From the cell containing the given text, extract its center point as [x, y] coordinate. 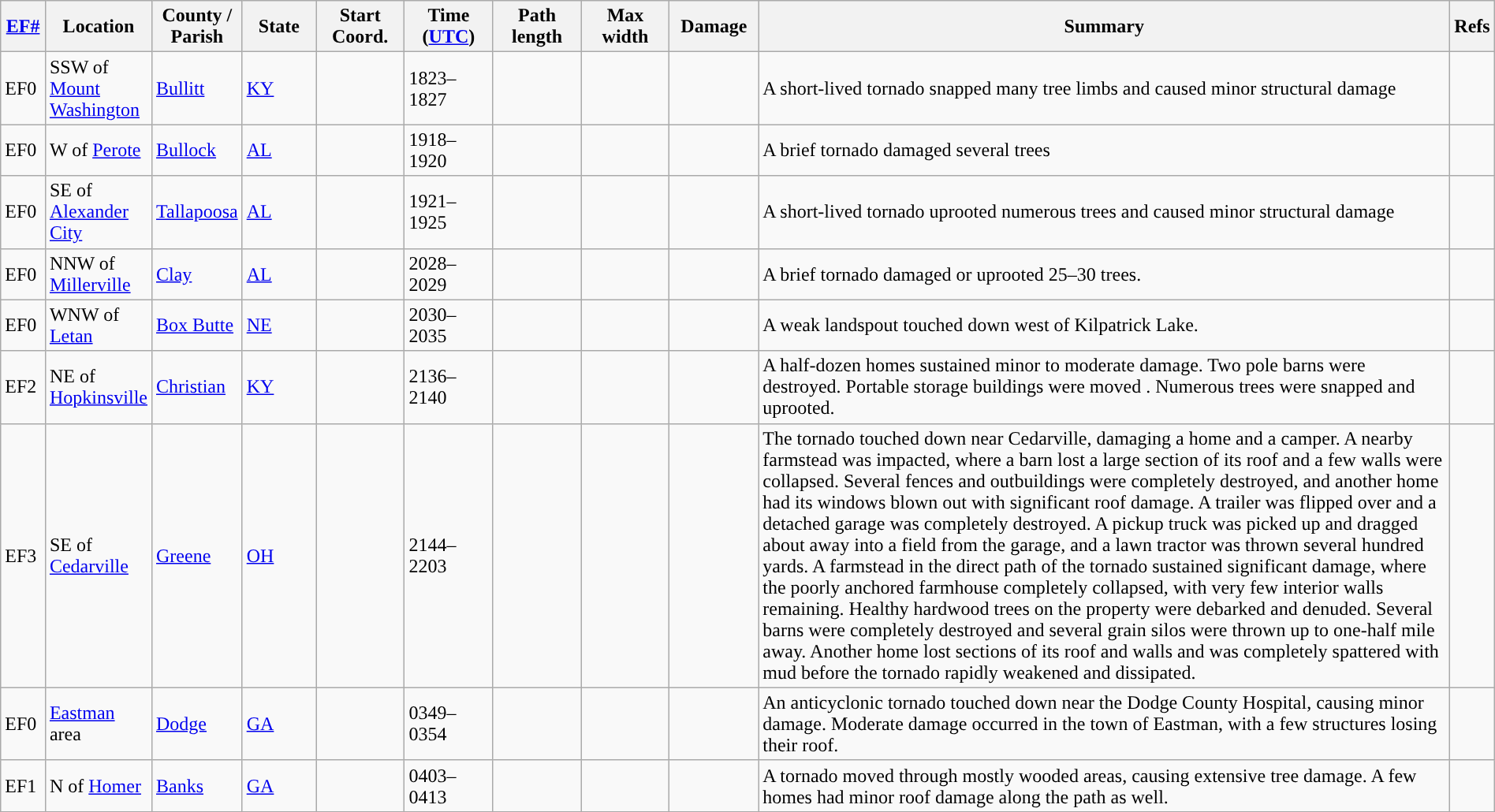
Tallapoosa [197, 212]
A weak landspout touched down west of Kilpatrick Lake. [1104, 325]
Box Butte [197, 325]
2136–2140 [449, 387]
W of Perote [98, 150]
Start Coord. [360, 27]
WNW of Letan [98, 325]
OH [279, 555]
Greene [197, 555]
Dodge [197, 724]
SSW of Mount Washington [98, 88]
NE [279, 325]
NE of Hopkinsville [98, 387]
0403–0413 [449, 785]
A brief tornado damaged or uprooted 25–30 trees. [1104, 274]
EF1 [24, 785]
Location [98, 27]
Time (UTC) [449, 27]
State [279, 27]
Christian [197, 387]
A tornado moved through mostly wooded areas, causing extensive tree damage. A few homes had minor roof damage along the path as well. [1104, 785]
1918–1920 [449, 150]
NNW of Millerville [98, 274]
2028–2029 [449, 274]
A short-lived tornado snapped many tree limbs and caused minor structural damage [1104, 88]
A short-lived tornado uprooted numerous trees and caused minor structural damage [1104, 212]
2144–2203 [449, 555]
Refs [1472, 27]
1921–1925 [449, 212]
Path length [537, 27]
Bullitt [197, 88]
Damage [714, 27]
SE of Alexander City [98, 212]
EF3 [24, 555]
Max width [625, 27]
Clay [197, 274]
County / Parish [197, 27]
Summary [1104, 27]
SE of Cedarville [98, 555]
N of Homer [98, 785]
0349–0354 [449, 724]
2030–2035 [449, 325]
Eastman area [98, 724]
EF# [24, 27]
Banks [197, 785]
EF2 [24, 387]
1823–1827 [449, 88]
A brief tornado damaged several trees [1104, 150]
Bullock [197, 150]
